Output the [X, Y] coordinate of the center of the cell containing the given text.  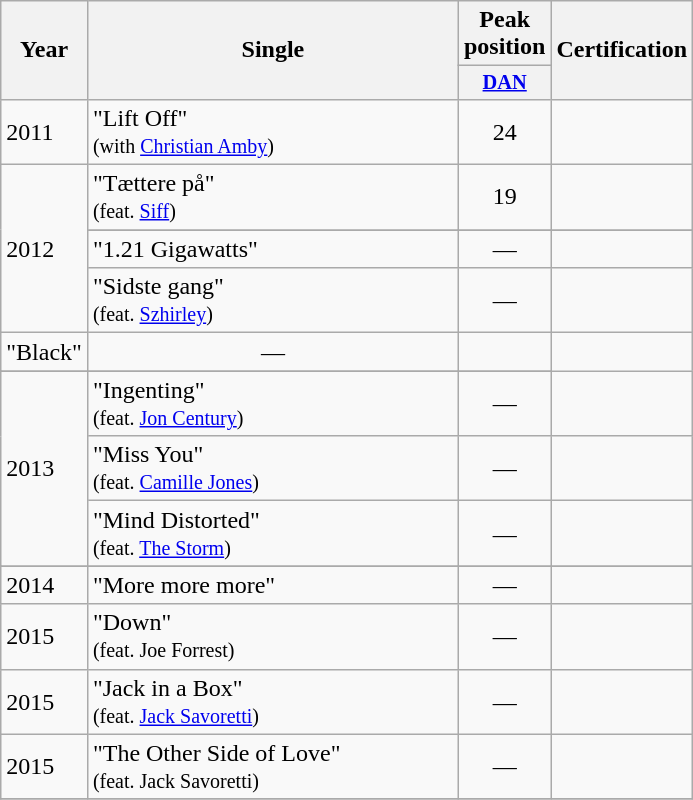
24 [504, 132]
"Jack in a Box"(feat. Jack Savoretti) [272, 702]
2011 [44, 132]
2013 [44, 468]
DAN [504, 83]
2014 [44, 585]
Certification [622, 50]
Year [44, 50]
"Miss You" (feat. Camille Jones) [272, 468]
"Ingenting" (feat. Jon Century) [272, 404]
Single [272, 50]
2012 [44, 249]
"More more more" [272, 585]
"Tættere på" (feat. Siff) [272, 198]
"Lift Off" (with Christian Amby) [272, 132]
"Down"(feat. Joe Forrest) [272, 636]
19 [504, 198]
Peak position [504, 34]
"Mind Distorted" (feat. The Storm) [272, 534]
"Sidste gang" (feat. Szhirley) [272, 300]
"Black" [44, 352]
"1.21 Gigawatts" [272, 249]
"The Other Side of Love" (feat. Jack Savoretti) [272, 766]
